Determine the [X, Y] coordinate at the center of the cell enclosing the given text.  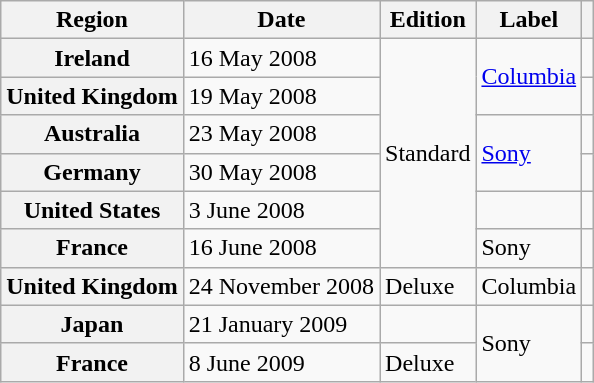
3 June 2008 [281, 210]
United States [92, 210]
Standard [428, 153]
Germany [92, 172]
Australia [92, 134]
16 May 2008 [281, 58]
23 May 2008 [281, 134]
Ireland [92, 58]
24 November 2008 [281, 286]
Region [92, 20]
Edition [428, 20]
16 June 2008 [281, 248]
Japan [92, 324]
21 January 2009 [281, 324]
8 June 2009 [281, 362]
19 May 2008 [281, 96]
Date [281, 20]
30 May 2008 [281, 172]
Label [529, 20]
